For the text-containing cell, return its midpoint in [X, Y] coordinate format. 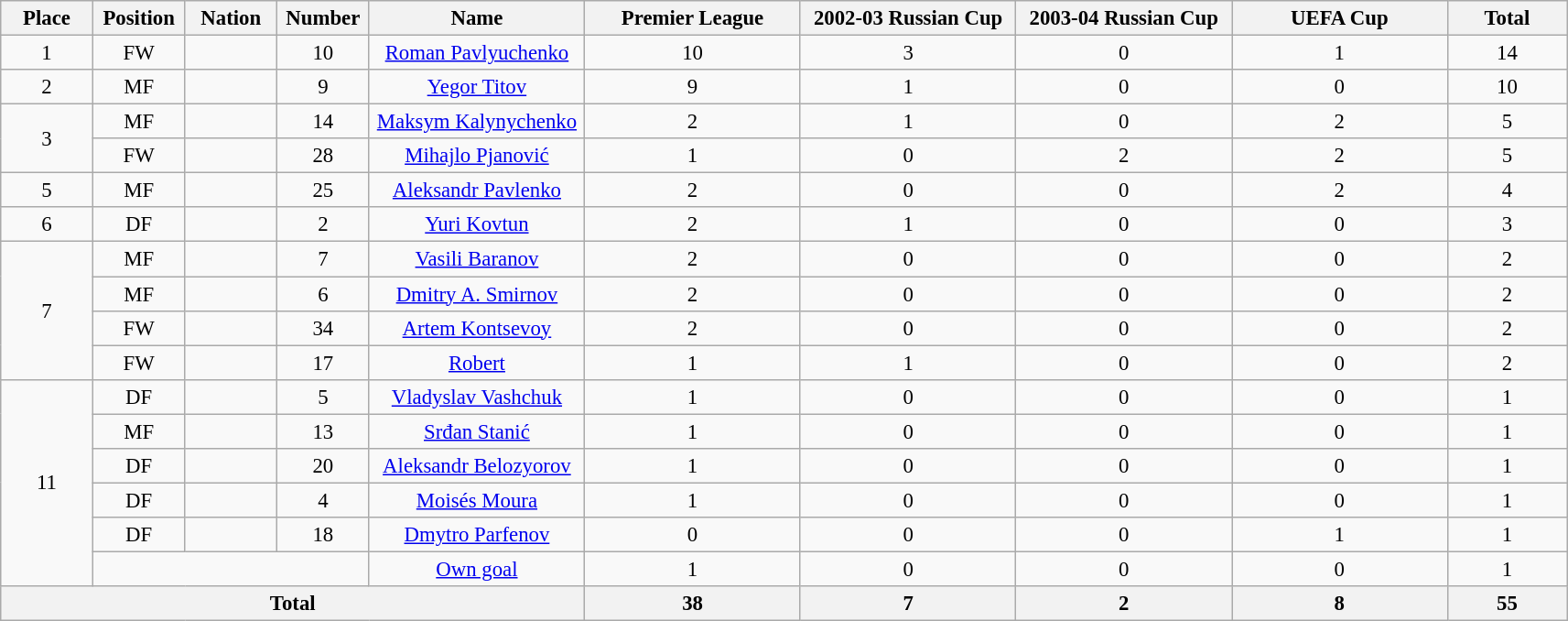
Yegor Titov [477, 87]
Srđan Stanić [477, 431]
Name [477, 18]
Moisés Moura [477, 500]
20 [324, 466]
2003-04 Russian Cup [1124, 18]
Maksym Kalynychenko [477, 122]
38 [693, 604]
34 [324, 328]
25 [324, 191]
Artem Kontsevoy [477, 328]
Aleksandr Belozyorov [477, 466]
Robert [477, 363]
Premier League [693, 18]
Roman Pavlyuchenko [477, 53]
13 [324, 431]
28 [324, 156]
Number [324, 18]
Vladyslav Vashchuk [477, 397]
Aleksandr Pavlenko [477, 191]
Nation [231, 18]
55 [1507, 604]
11 [48, 483]
8 [1340, 604]
Yuri Kovtun [477, 224]
Place [48, 18]
18 [324, 535]
2002-03 Russian Cup [908, 18]
Own goal [477, 569]
Vasili Baranov [477, 259]
Dmitry A. Smirnov [477, 294]
Mihajlo Pjanović [477, 156]
UEFA Cup [1340, 18]
17 [324, 363]
Dmytro Parfenov [477, 535]
Position [139, 18]
